Return [X, Y] of the center of cell containing provided text 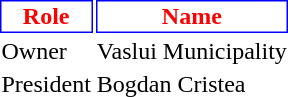
Owner [46, 51]
Name [192, 16]
Role [46, 16]
Vaslui Municipality [192, 51]
